Return [X, Y] of the center of cell containing provided text 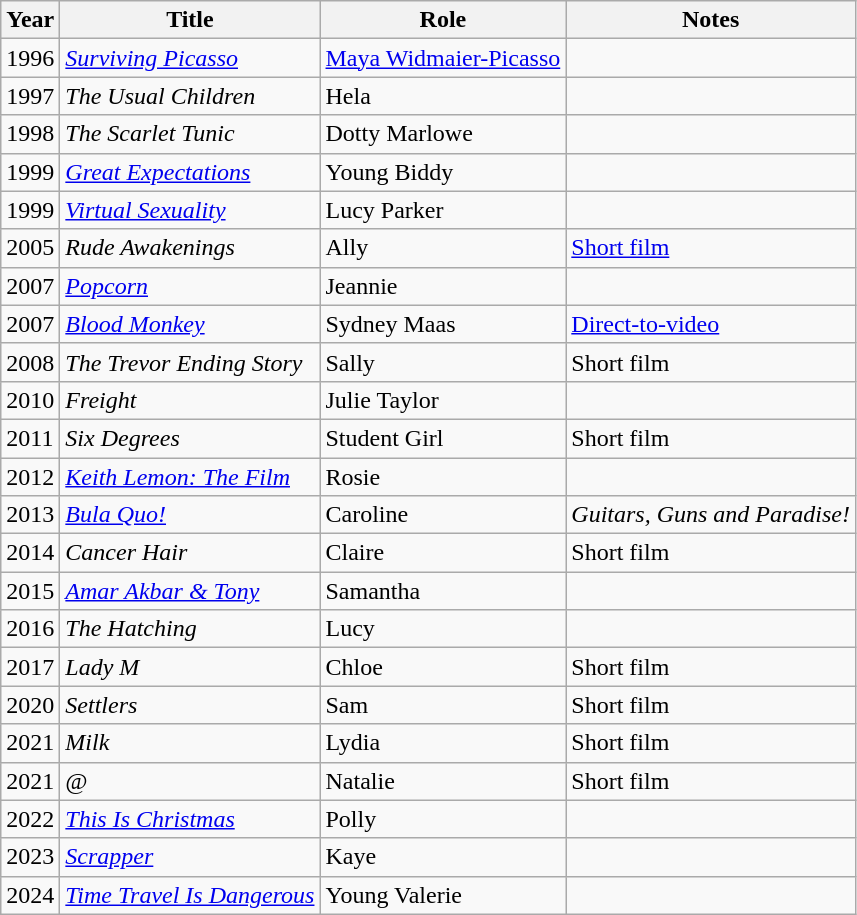
Milk [190, 743]
Dotty Marlowe [443, 134]
Kaye [443, 857]
2011 [30, 438]
Great Expectations [190, 172]
2008 [30, 362]
2023 [30, 857]
The Scarlet Tunic [190, 134]
Sally [443, 362]
Lydia [443, 743]
Amar Akbar & Tony [190, 591]
Six Degrees [190, 438]
Bula Quo! [190, 515]
Chloe [443, 667]
Young Valerie [443, 895]
Scrapper [190, 857]
2017 [30, 667]
2022 [30, 819]
Surviving Picasso [190, 58]
The Hatching [190, 629]
Jeannie [443, 286]
Rosie [443, 477]
Settlers [190, 705]
1998 [30, 134]
2016 [30, 629]
Freight [190, 400]
Sam [443, 705]
2010 [30, 400]
Samantha [443, 591]
Lucy Parker [443, 210]
1996 [30, 58]
The Usual Children [190, 96]
Caroline [443, 515]
2013 [30, 515]
Blood Monkey [190, 324]
Rude Awakenings [190, 248]
@ [190, 781]
Title [190, 20]
Lucy [443, 629]
Ally [443, 248]
2005 [30, 248]
Time Travel Is Dangerous [190, 895]
Direct-to-video [711, 324]
Student Girl [443, 438]
Natalie [443, 781]
Julie Taylor [443, 400]
2015 [30, 591]
Polly [443, 819]
Cancer Hair [190, 553]
2024 [30, 895]
Role [443, 20]
Lady M [190, 667]
Popcorn [190, 286]
Sydney Maas [443, 324]
2014 [30, 553]
Maya Widmaier-Picasso [443, 58]
Year [30, 20]
Virtual Sexuality [190, 210]
Young Biddy [443, 172]
Guitars, Guns and Paradise! [711, 515]
This Is Christmas [190, 819]
2012 [30, 477]
Claire [443, 553]
Keith Lemon: The Film [190, 477]
Hela [443, 96]
1997 [30, 96]
The Trevor Ending Story [190, 362]
Notes [711, 20]
2020 [30, 705]
